Find where the given text appears and provide that cell's center as (X, Y) coordinate. 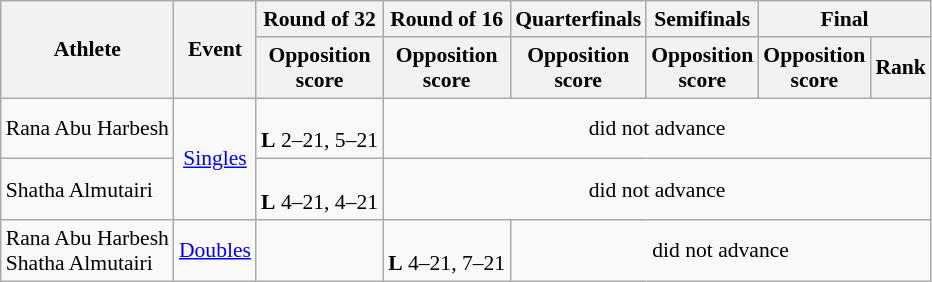
L 2–21, 5–21 (320, 128)
Rana Abu Harbesh Shatha Almutairi (88, 250)
L 4–21, 7–21 (446, 250)
Event (215, 50)
L 4–21, 4–21 (320, 190)
Final (844, 19)
Semifinals (702, 19)
Singles (215, 159)
Athlete (88, 50)
Round of 16 (446, 19)
Rana Abu Harbesh (88, 128)
Doubles (215, 250)
Shatha Almutairi (88, 190)
Rank (900, 68)
Quarterfinals (578, 19)
Round of 32 (320, 19)
